Locate the cell with the specified text and output its [x, y] center coordinate. 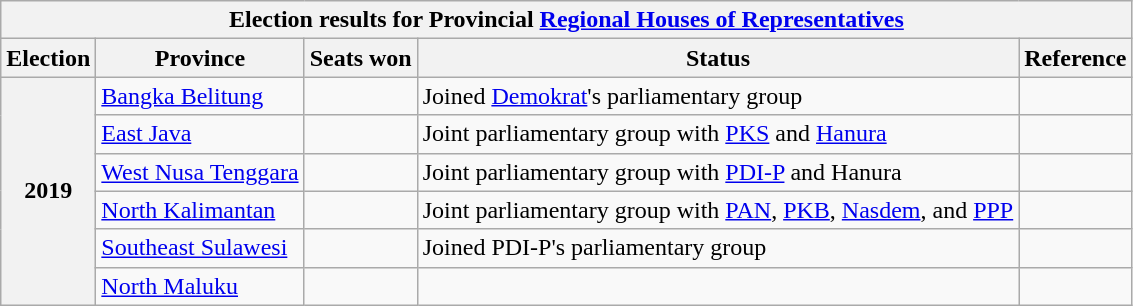
Bangka Belitung [200, 96]
Joint parliamentary group with PKS and Hanura [718, 134]
Seats won [360, 58]
Election [48, 58]
North Maluku [200, 286]
Status [718, 58]
Southeast Sulawesi [200, 248]
East Java [200, 134]
Province [200, 58]
West Nusa Tenggara [200, 172]
Joint parliamentary group with PAN, PKB, Nasdem, and PPP [718, 210]
North Kalimantan [200, 210]
2019 [48, 191]
Joined PDI-P's parliamentary group [718, 248]
Election results for Provincial Regional Houses of Representatives [566, 20]
Reference [1076, 58]
Joint parliamentary group with PDI-P and Hanura [718, 172]
Joined Demokrat's parliamentary group [718, 96]
